Locate the cell with the specified text and output its [x, y] center coordinate. 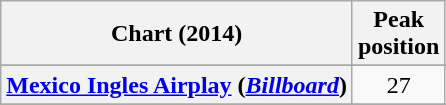
Chart (2014) [177, 34]
Mexico Ingles Airplay (Billboard) [177, 85]
Peakposition [398, 34]
27 [398, 85]
